For the text-containing cell, return its midpoint in [X, Y] coordinate format. 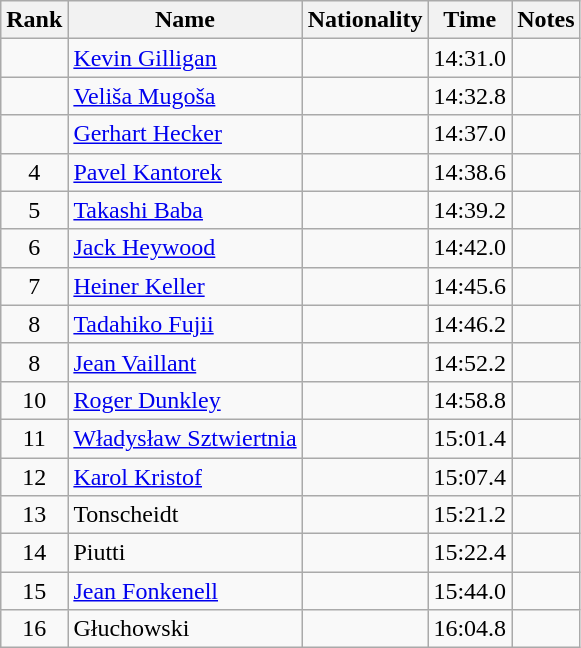
16:04.8 [470, 629]
10 [34, 400]
Głuchowski [185, 629]
Takashi Baba [185, 210]
12 [34, 477]
4 [34, 172]
14:32.8 [470, 96]
Notes [546, 20]
15:44.0 [470, 591]
14:31.0 [470, 58]
Kevin Gilligan [185, 58]
Karol Kristof [185, 477]
Time [470, 20]
14:39.2 [470, 210]
Nationality [365, 20]
Veliša Mugoša [185, 96]
15:22.4 [470, 553]
Tadahiko Fujii [185, 324]
14:42.0 [470, 248]
Heiner Keller [185, 286]
15:21.2 [470, 515]
16 [34, 629]
13 [34, 515]
Pavel Kantorek [185, 172]
11 [34, 438]
14:38.6 [470, 172]
Rank [34, 20]
Władysław Sztwiertnia [185, 438]
Gerhart Hecker [185, 134]
6 [34, 248]
Name [185, 20]
Jean Vaillant [185, 362]
Tonscheidt [185, 515]
14 [34, 553]
Roger Dunkley [185, 400]
Jack Heywood [185, 248]
14:46.2 [470, 324]
14:52.2 [470, 362]
15:07.4 [470, 477]
Piutti [185, 553]
15 [34, 591]
7 [34, 286]
Jean Fonkenell [185, 591]
5 [34, 210]
15:01.4 [470, 438]
14:45.6 [470, 286]
14:37.0 [470, 134]
14:58.8 [470, 400]
